Scan for the cell matching the given text and deliver its [X, Y] coordinate at center. 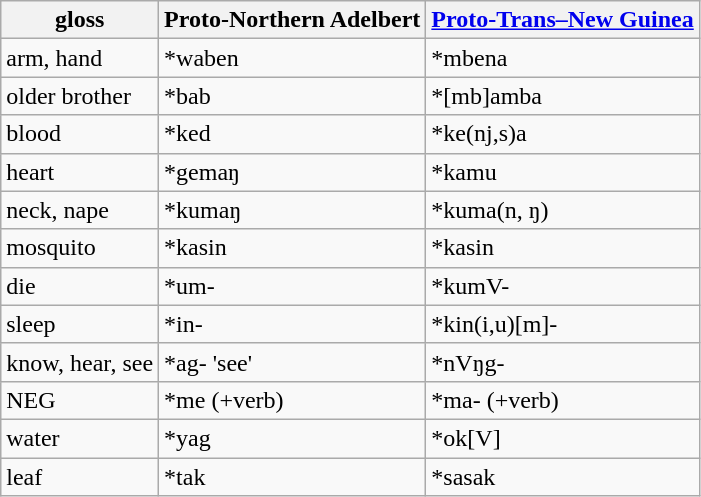
Proto-Trans–New Guinea [562, 20]
*kuma(n, ŋ) [562, 210]
know, hear, see [80, 362]
*tak [292, 477]
older brother [80, 96]
die [80, 286]
water [80, 438]
neck, nape [80, 210]
leaf [80, 477]
*um- [292, 286]
*mbena [562, 58]
Proto-Northern Adelbert [292, 20]
*ked [292, 134]
*ke(nj,s)a [562, 134]
*bab [292, 96]
arm, hand [80, 58]
*kin(i,u)[m]- [562, 324]
*waben [292, 58]
*yag [292, 438]
*nVŋg- [562, 362]
*gemaŋ [292, 172]
*me (+verb) [292, 400]
gloss [80, 20]
mosquito [80, 248]
*ma- (+verb) [562, 400]
heart [80, 172]
blood [80, 134]
*kumaŋ [292, 210]
*kamu [562, 172]
sleep [80, 324]
NEG [80, 400]
*kumV- [562, 286]
*sasak [562, 477]
*[mb]amba [562, 96]
*ok[V] [562, 438]
*ag- 'see' [292, 362]
*in- [292, 324]
